Locate the cell with the specified text and output its (x, y) center coordinate. 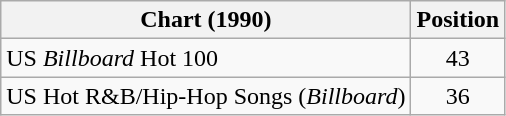
Chart (1990) (206, 20)
Position (458, 20)
US Billboard Hot 100 (206, 58)
US Hot R&B/Hip-Hop Songs (Billboard) (206, 96)
43 (458, 58)
36 (458, 96)
